Pinpoint the cell where the given text exists, returning its [X, Y] midpoint coordinate. 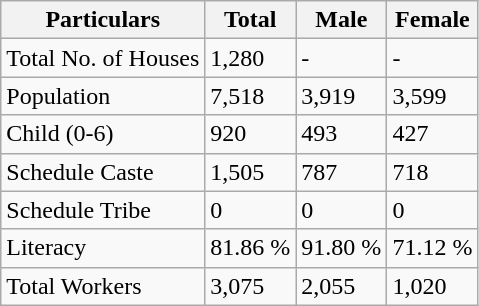
2,055 [342, 286]
Total No. of Houses [103, 58]
7,518 [250, 96]
Schedule Tribe [103, 210]
1,280 [250, 58]
Population [103, 96]
787 [342, 172]
Child (0-6) [103, 134]
Male [342, 20]
718 [432, 172]
Female [432, 20]
493 [342, 134]
1,020 [432, 286]
920 [250, 134]
1,505 [250, 172]
Total [250, 20]
3,075 [250, 286]
71.12 % [432, 248]
Total Workers [103, 286]
3,919 [342, 96]
Literacy [103, 248]
Schedule Caste [103, 172]
3,599 [432, 96]
81.86 % [250, 248]
91.80 % [342, 248]
Particulars [103, 20]
427 [432, 134]
